From the cell containing the given text, extract its center point as (x, y) coordinate. 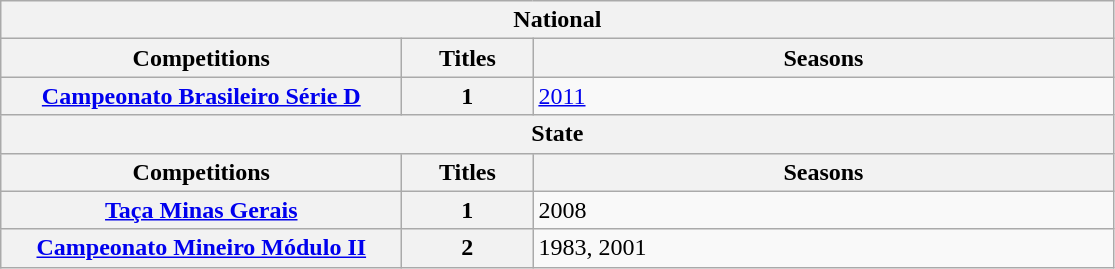
2008 (824, 210)
Campeonato Mineiro Módulo II (202, 248)
2 (468, 248)
Taça Minas Gerais (202, 210)
1983, 2001 (824, 248)
State (558, 134)
National (558, 20)
2011 (824, 96)
Campeonato Brasileiro Série D (202, 96)
